Output the [x, y] coordinate of the center of the cell containing the given text.  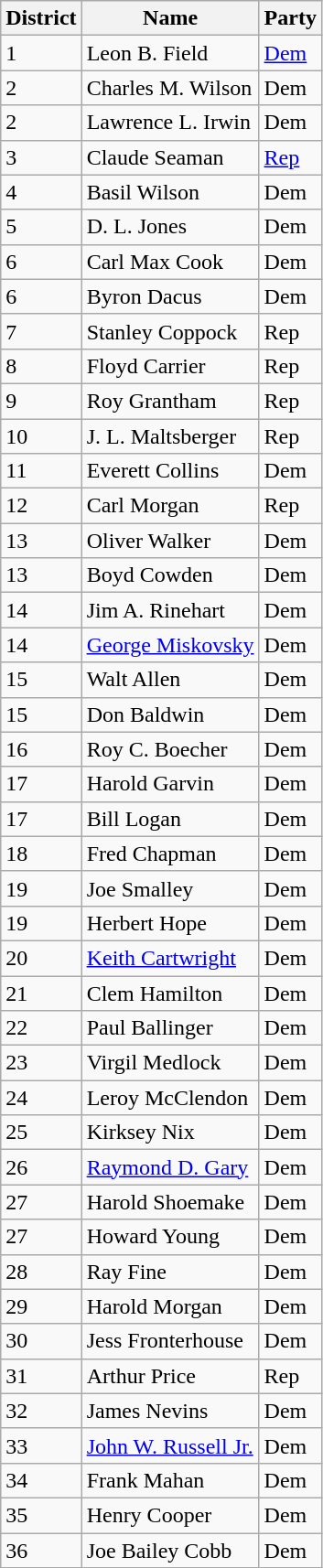
Harold Shoemake [170, 1202]
32 [41, 1411]
Oliver Walker [170, 541]
36 [41, 1551]
20 [41, 958]
George Miskovsky [170, 645]
Frank Mahan [170, 1480]
Joe Bailey Cobb [170, 1551]
5 [41, 227]
21 [41, 993]
Kirksey Nix [170, 1133]
Paul Ballinger [170, 1028]
24 [41, 1098]
Carl Max Cook [170, 262]
Leroy McClendon [170, 1098]
Party [290, 18]
11 [41, 471]
Arthur Price [170, 1376]
Roy C. Boecher [170, 749]
31 [41, 1376]
Howard Young [170, 1237]
Name [170, 18]
Joe Smalley [170, 888]
Jess Fronterhouse [170, 1341]
28 [41, 1272]
Harold Morgan [170, 1306]
Don Baldwin [170, 714]
18 [41, 854]
D. L. Jones [170, 227]
30 [41, 1341]
3 [41, 157]
Ray Fine [170, 1272]
Byron Dacus [170, 296]
Carl Morgan [170, 506]
Lawrence L. Irwin [170, 123]
Walt Allen [170, 680]
Harold Garvin [170, 784]
16 [41, 749]
Raymond D. Gary [170, 1167]
Keith Cartwright [170, 958]
34 [41, 1480]
J. L. Maltsberger [170, 436]
Boyd Cowden [170, 575]
1 [41, 53]
John W. Russell Jr. [170, 1445]
25 [41, 1133]
26 [41, 1167]
Virgil Medlock [170, 1063]
Stanley Coppock [170, 331]
Roy Grantham [170, 401]
Bill Logan [170, 819]
9 [41, 401]
29 [41, 1306]
Jim A. Rinehart [170, 610]
Floyd Carrier [170, 366]
7 [41, 331]
Fred Chapman [170, 854]
Leon B. Field [170, 53]
35 [41, 1515]
22 [41, 1028]
Claude Seaman [170, 157]
District [41, 18]
Charles M. Wilson [170, 88]
4 [41, 192]
James Nevins [170, 1411]
8 [41, 366]
10 [41, 436]
Basil Wilson [170, 192]
Henry Cooper [170, 1515]
Clem Hamilton [170, 993]
Everett Collins [170, 471]
12 [41, 506]
33 [41, 1445]
23 [41, 1063]
Herbert Hope [170, 923]
